Return the (X, Y) coordinate for the center point of the cell that contains the specified text.  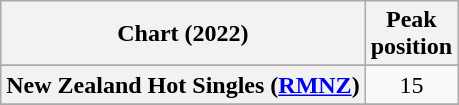
15 (411, 85)
Chart (2022) (183, 34)
New Zealand Hot Singles (RMNZ) (183, 85)
Peakposition (411, 34)
